Determine the [x, y] coordinate at the center of the cell enclosing the given text.  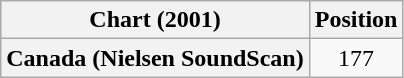
Chart (2001) [155, 20]
177 [356, 58]
Canada (Nielsen SoundScan) [155, 58]
Position [356, 20]
